Extract the [X, Y] coordinate from the center of the cell holding the provided text.  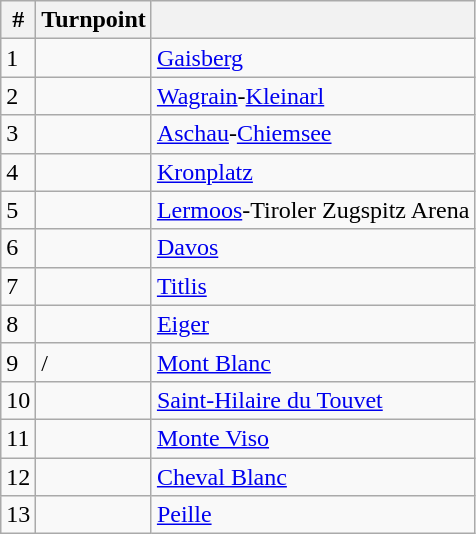
7 [18, 286]
8 [18, 324]
Gaisberg [312, 58]
4 [18, 172]
/ [94, 362]
# [18, 20]
10 [18, 400]
Wagrain-Kleinarl [312, 96]
13 [18, 515]
Monte Viso [312, 438]
Cheval Blanc [312, 477]
Titlis [312, 286]
Peille [312, 515]
12 [18, 477]
Lermoos-Tiroler Zugspitz Arena [312, 210]
3 [18, 134]
5 [18, 210]
6 [18, 248]
9 [18, 362]
Kronplatz [312, 172]
Eiger [312, 324]
1 [18, 58]
11 [18, 438]
Aschau-Chiemsee [312, 134]
2 [18, 96]
Saint-Hilaire du Touvet [312, 400]
Turnpoint [94, 20]
Mont Blanc [312, 362]
Davos [312, 248]
